For the text-containing cell, return its midpoint in [x, y] coordinate format. 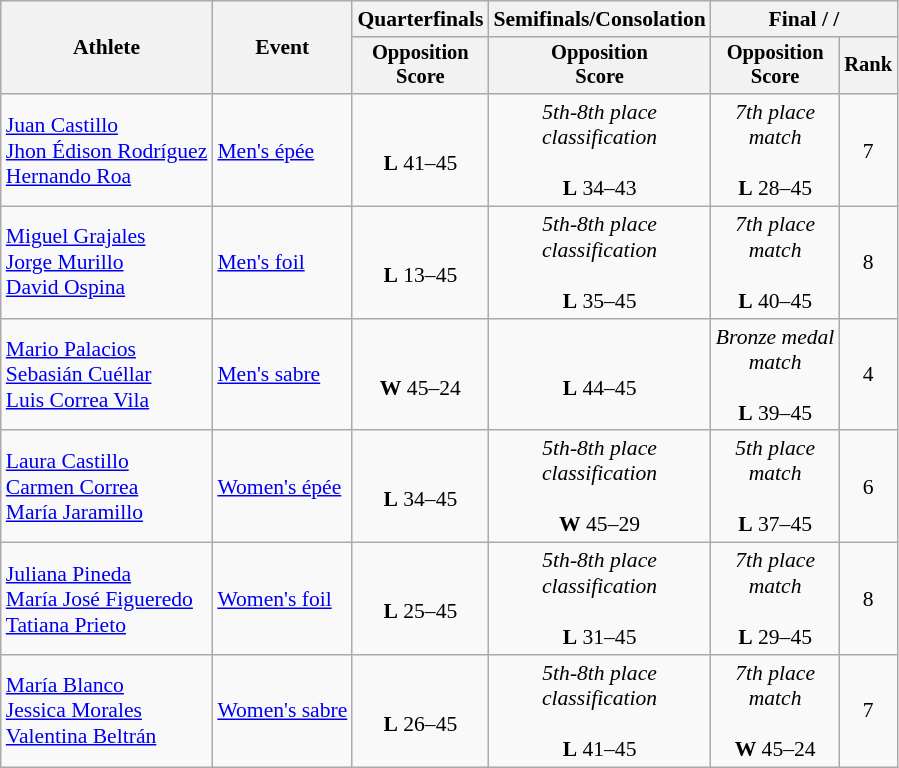
Quarterfinals [420, 19]
Women's épée [282, 487]
Juan CastilloJhon Édison RodríguezHernando Roa [107, 150]
Bronze medalmatchL 39–45 [776, 375]
Final / / [804, 19]
6 [868, 487]
7th placematchL 40–45 [776, 263]
L 25–45 [420, 599]
L 41–45 [420, 150]
5th placematchL 37–45 [776, 487]
María BlancoJessica MoralesValentina Beltrán [107, 711]
L 26–45 [420, 711]
Athlete [107, 48]
Men's sabre [282, 375]
Miguel GrajalesJorge MurilloDavid Ospina [107, 263]
Women's foil [282, 599]
Women's sabre [282, 711]
Laura CastilloCarmen CorreaMaría Jaramillo [107, 487]
7th placematchL 29–45 [776, 599]
5th-8th placeclassificationL 34–43 [599, 150]
L 44–45 [599, 375]
Event [282, 48]
5th-8th placeclassificationL 41–45 [599, 711]
4 [868, 375]
7th placematchW 45–24 [776, 711]
Semifinals/Consolation [599, 19]
W 45–24 [420, 375]
Men's foil [282, 263]
Rank [868, 66]
5th-8th placeclassificationL 31–45 [599, 599]
Men's épée [282, 150]
Mario PalaciosSebasián CuéllarLuis Correa Vila [107, 375]
5th-8th placeclassificationL 35–45 [599, 263]
5th-8th placeclassificationW 45–29 [599, 487]
7th placematchL 28–45 [776, 150]
L 34–45 [420, 487]
Juliana PinedaMaría José FigueredoTatiana Prieto [107, 599]
L 13–45 [420, 263]
